Pinpoint the cell where the given text exists, returning its [X, Y] midpoint coordinate. 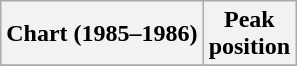
Chart (1985–1986) [102, 34]
Peakposition [249, 34]
